Determine the (x, y) coordinate at the center of the cell enclosing the given text.  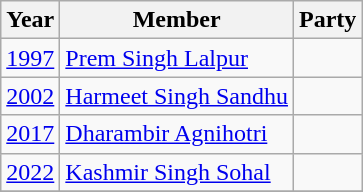
1997 (30, 58)
Dharambir Agnihotri (177, 134)
Year (30, 20)
2002 (30, 96)
Member (177, 20)
Prem Singh Lalpur (177, 58)
Kashmir Singh Sohal (177, 172)
Party (328, 20)
2022 (30, 172)
2017 (30, 134)
Harmeet Singh Sandhu (177, 96)
